Provide the [X, Y] coordinate of the cell's center where the given text is located.  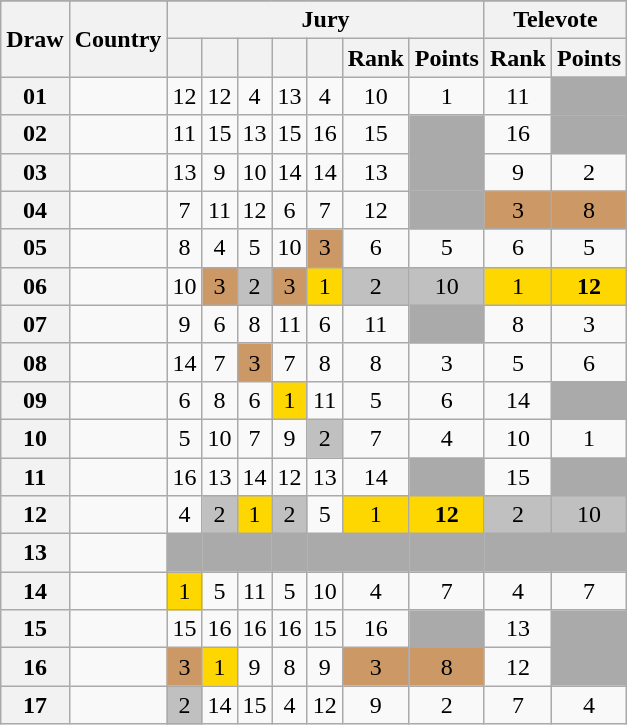
17 [35, 705]
Draw [35, 39]
01 [35, 96]
05 [35, 248]
03 [35, 172]
Country [118, 39]
Televote [555, 20]
04 [35, 210]
07 [35, 324]
09 [35, 400]
06 [35, 286]
02 [35, 134]
Jury [326, 20]
08 [35, 362]
